From the cell containing the given text, extract its center point as [X, Y] coordinate. 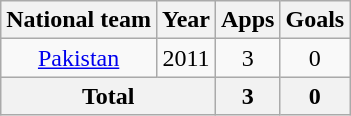
Apps [248, 20]
Goals [315, 20]
Year [186, 20]
National team [79, 20]
2011 [186, 58]
Pakistan [79, 58]
Total [108, 96]
